From the cell containing the given text, extract its center point as (X, Y) coordinate. 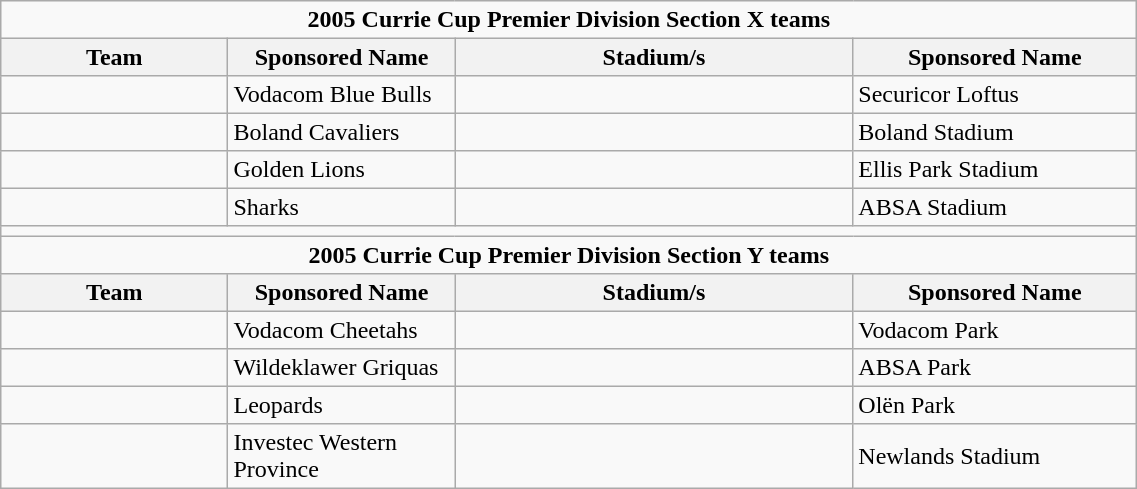
Sharks (342, 206)
2005 Currie Cup Premier Division Section Y teams (569, 256)
Olën Park (995, 404)
Boland Stadium (995, 132)
Vodacom Park (995, 330)
Vodacom Cheetahs (342, 330)
Golden Lions (342, 170)
Boland Cavaliers (342, 132)
Investec Western Province (342, 456)
Vodacom Blue Bulls (342, 94)
Ellis Park Stadium (995, 170)
Newlands Stadium (995, 456)
ABSA Stadium (995, 206)
2005 Currie Cup Premier Division Section X teams (569, 20)
Securicor Loftus (995, 94)
ABSA Park (995, 368)
Leopards (342, 404)
Wildeklawer Griquas (342, 368)
